Return [x, y] of the center of cell containing provided text 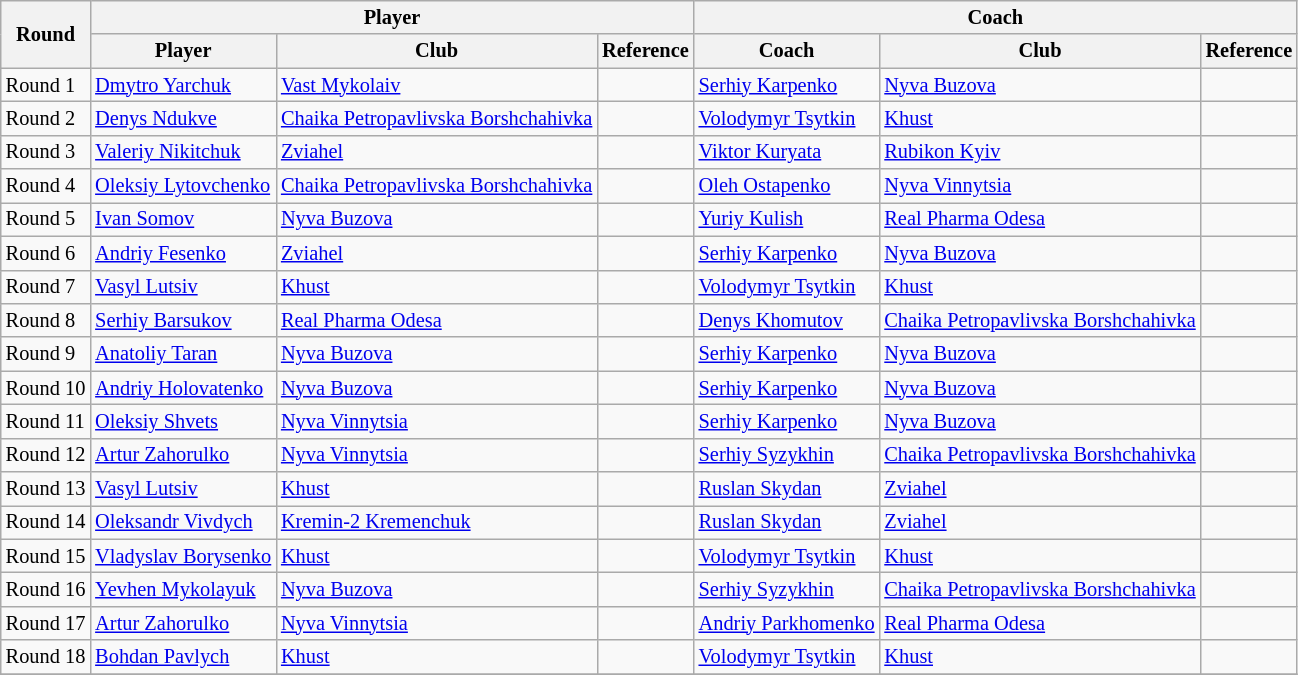
Round 5 [46, 219]
Round 4 [46, 186]
Round 12 [46, 455]
Valeriy Nikitchuk [183, 152]
Andriy Holovatenko [183, 388]
Bohdan Pavlych [183, 657]
Dmytro Yarchuk [183, 85]
Ivan Somov [183, 219]
Round 11 [46, 421]
Rubikon Kyiv [1040, 152]
Denys Ndukve [183, 118]
Andriy Parkhomenko [787, 623]
Round 6 [46, 253]
Round 10 [46, 388]
Round 2 [46, 118]
Andriy Fesenko [183, 253]
Oleh Ostapenko [787, 186]
Yevhen Mykolayuk [183, 589]
Denys Khomutov [787, 320]
Round 1 [46, 85]
Oleksandr Vivdych [183, 522]
Serhiy Barsukov [183, 320]
Round 8 [46, 320]
Round 14 [46, 522]
Round 15 [46, 556]
Round 16 [46, 589]
Anatoliy Taran [183, 354]
Round 18 [46, 657]
Yuriy Kulish [787, 219]
Round 9 [46, 354]
Vladyslav Borysenko [183, 556]
Round 17 [46, 623]
Oleksiy Shvets [183, 421]
Round 13 [46, 489]
Round 3 [46, 152]
Oleksiy Lytovchenko [183, 186]
Round 7 [46, 287]
Viktor Kuryata [787, 152]
Round [46, 34]
Vast Mykolaiv [436, 85]
Kremin-2 Kremenchuk [436, 522]
